Pinpoint the cell where the given text exists, returning its (X, Y) midpoint coordinate. 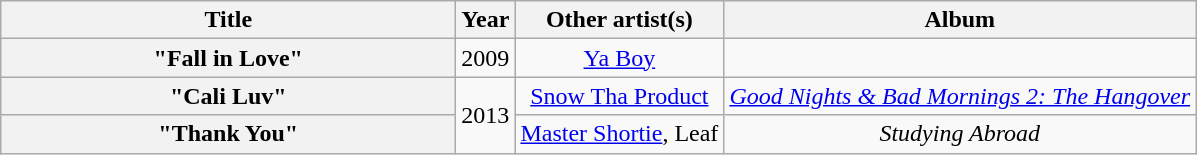
"Fall in Love" (228, 58)
"Thank You" (228, 134)
Title (228, 20)
2009 (486, 58)
Snow Tha Product (620, 96)
2013 (486, 115)
"Cali Luv" (228, 96)
Other artist(s) (620, 20)
Album (960, 20)
Good Nights & Bad Mornings 2: The Hangover (960, 96)
Studying Abroad (960, 134)
Ya Boy (620, 58)
Master Shortie, Leaf (620, 134)
Year (486, 20)
